Determine the [X, Y] coordinate at the center of the cell enclosing the given text.  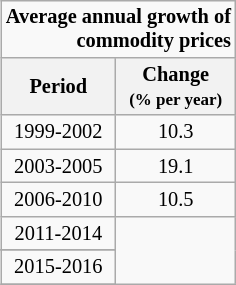
19.1 [176, 166]
Average annual growth ofcommodity prices [118, 29]
1999-2002 [58, 132]
Period [58, 87]
2003-2005 [58, 166]
2011-2014 [58, 233]
10.3 [176, 132]
2015-2016 [58, 267]
Change(% per year) [176, 87]
2006-2010 [58, 200]
10.5 [176, 200]
